Search for the cell housing the specified text and yield its [x, y] center coordinate. 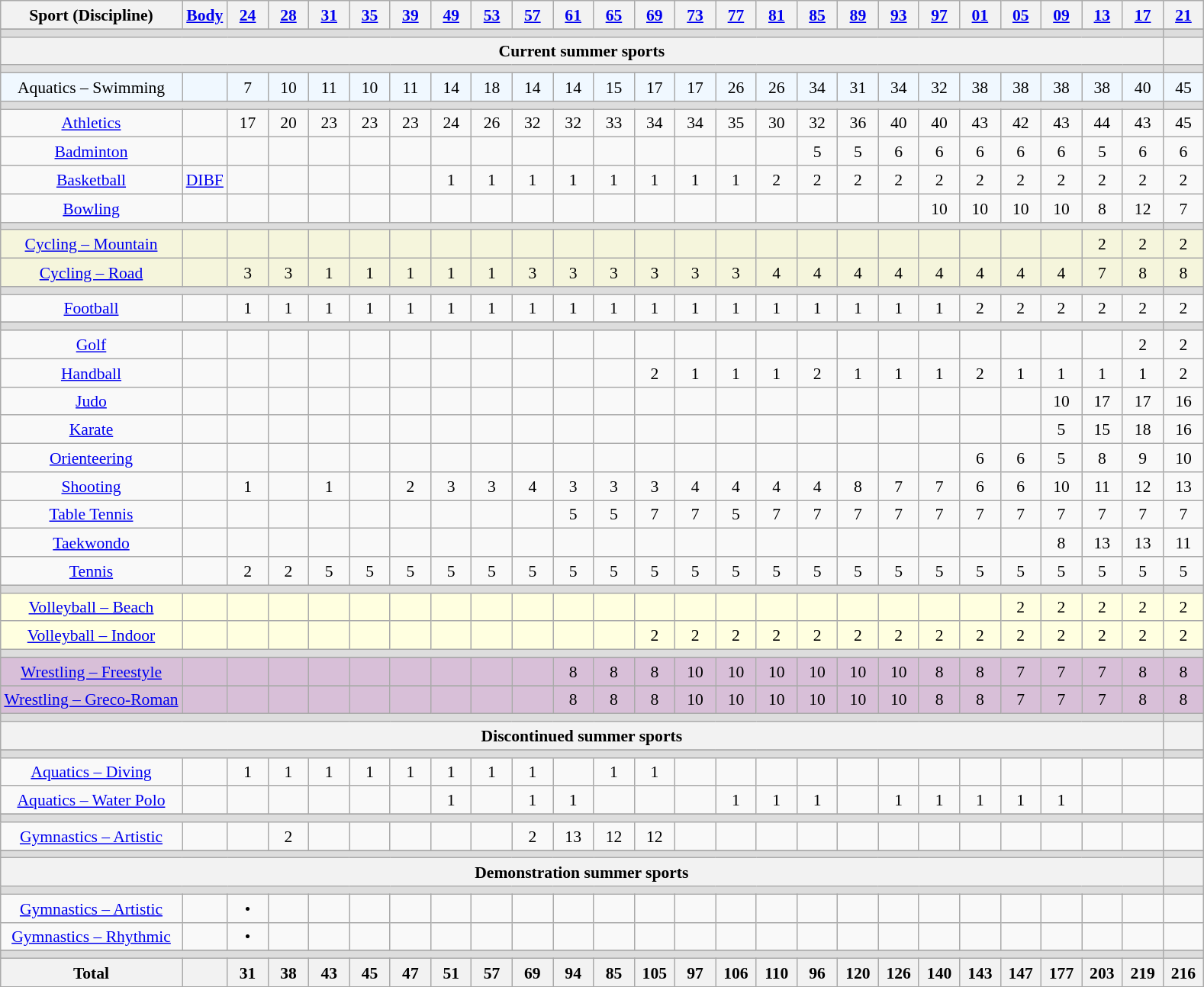
143 [980, 972]
203 [1102, 972]
Cycling – Road [91, 272]
42 [1021, 122]
Aquatics – Swimming [91, 87]
Aquatics – Diving [91, 772]
126 [899, 972]
Wrestling – Greco-Roman [91, 699]
120 [858, 972]
47 [410, 972]
Discontinued summer sports [581, 735]
Wrestling – Freestyle [91, 671]
94 [572, 972]
Football [91, 308]
Handball [91, 372]
106 [736, 972]
39 [410, 15]
73 [694, 15]
9 [1143, 458]
20 [288, 122]
01 [980, 15]
Total [91, 972]
21 [1183, 15]
105 [655, 972]
110 [777, 972]
96 [816, 972]
177 [1061, 972]
65 [613, 15]
36 [858, 122]
Cycling – Mountain [91, 244]
89 [858, 15]
Taekwondo [91, 543]
44 [1102, 122]
Gymnastics – Rhythmic [91, 937]
Current summer sports [581, 50]
09 [1061, 15]
28 [288, 15]
49 [452, 15]
Karate [91, 429]
Demonstration summer sports [581, 873]
Volleyball – Beach [91, 607]
Sport (Discipline) [91, 15]
33 [613, 122]
Golf [91, 345]
53 [491, 15]
Volleyball – Indoor [91, 635]
DIBF [204, 180]
147 [1021, 972]
Body [204, 15]
51 [452, 972]
61 [572, 15]
Badminton [91, 151]
93 [899, 15]
30 [777, 122]
Orienteering [91, 458]
Bowling [91, 207]
219 [1143, 972]
Table Tennis [91, 514]
216 [1183, 972]
77 [736, 15]
Aquatics – Water Polo [91, 799]
Judo [91, 401]
81 [777, 15]
05 [1021, 15]
Basketball [91, 180]
Tennis [91, 571]
Shooting [91, 485]
Athletics [91, 122]
140 [938, 972]
